Search for the cell housing the specified text and yield its (X, Y) center coordinate. 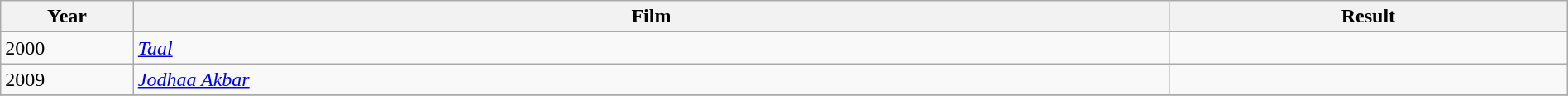
2009 (68, 79)
Jodhaa Akbar (651, 79)
Film (651, 17)
2000 (68, 48)
Result (1369, 17)
Year (68, 17)
Taal (651, 48)
